From the cell containing the given text, extract its center point as [X, Y] coordinate. 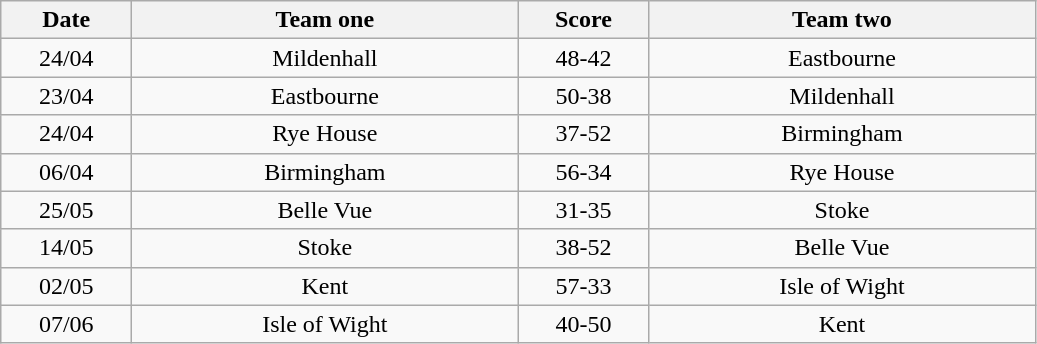
48-42 [584, 58]
Team one [325, 20]
50-38 [584, 96]
37-52 [584, 134]
23/04 [66, 96]
06/04 [66, 172]
25/05 [66, 210]
02/05 [66, 286]
14/05 [66, 248]
38-52 [584, 248]
31-35 [584, 210]
56-34 [584, 172]
Date [66, 20]
40-50 [584, 324]
Score [584, 20]
07/06 [66, 324]
Team two [842, 20]
57-33 [584, 286]
